Locate the cell with the specified text and output its [X, Y] center coordinate. 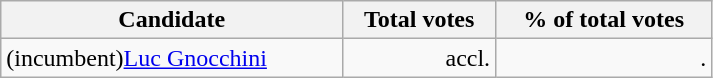
accl. [420, 58]
. [604, 58]
Total votes [420, 20]
(incumbent)Luc Gnocchini [172, 58]
Candidate [172, 20]
% of total votes [604, 20]
